Extract the (x, y) coordinate from the center of the cell holding the provided text.  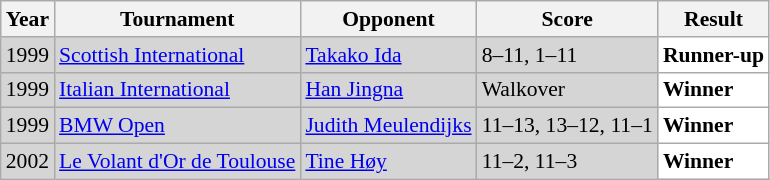
Opponent (388, 19)
Tine Høy (388, 162)
Tournament (177, 19)
11–2, 11–3 (568, 162)
BMW Open (177, 126)
Han Jingna (388, 90)
Result (714, 19)
Year (28, 19)
2002 (28, 162)
Judith Meulendijks (388, 126)
Walkover (568, 90)
Italian International (177, 90)
8–11, 1–11 (568, 55)
Scottish International (177, 55)
Le Volant d'Or de Toulouse (177, 162)
Takako Ida (388, 55)
11–13, 13–12, 11–1 (568, 126)
Runner-up (714, 55)
Score (568, 19)
